Provide the (X, Y) coordinate of the cell's center where the given text is located.  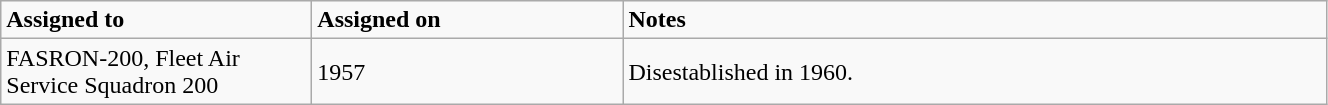
FASRON-200, Fleet Air Service Squadron 200 (156, 72)
1957 (468, 72)
Assigned to (156, 20)
Disestablished in 1960. (975, 72)
Assigned on (468, 20)
Notes (975, 20)
